For the text-containing cell, return its midpoint in [X, Y] coordinate format. 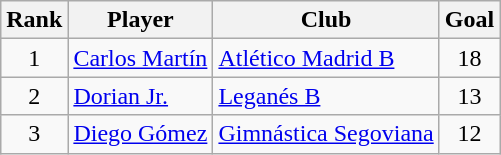
Rank [34, 20]
Goal [469, 20]
Dorian Jr. [140, 96]
Atlético Madrid B [326, 58]
18 [469, 58]
12 [469, 134]
Club [326, 20]
2 [34, 96]
Gimnástica Segoviana [326, 134]
Leganés B [326, 96]
Carlos Martín [140, 58]
3 [34, 134]
1 [34, 58]
Diego Gómez [140, 134]
Player [140, 20]
13 [469, 96]
